Search for the cell housing the specified text and yield its [x, y] center coordinate. 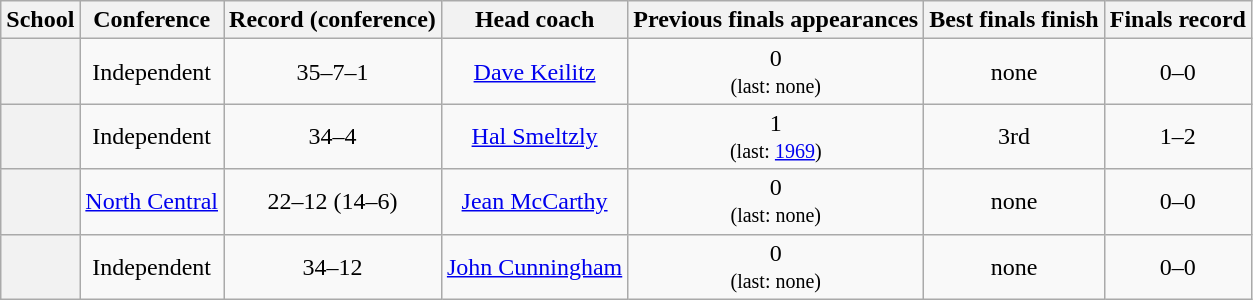
1–2 [1178, 136]
35–7–1 [333, 72]
Record (conference) [333, 20]
34–12 [333, 266]
North Central [152, 202]
John Cunningham [534, 266]
Dave Keilitz [534, 72]
1(last: 1969) [776, 136]
3rd [1014, 136]
22–12 (14–6) [333, 202]
Previous finals appearances [776, 20]
Head coach [534, 20]
Finals record [1178, 20]
Hal Smeltzly [534, 136]
School [40, 20]
Jean McCarthy [534, 202]
Conference [152, 20]
Best finals finish [1014, 20]
34–4 [333, 136]
